Return (x, y) of the center of cell containing provided text 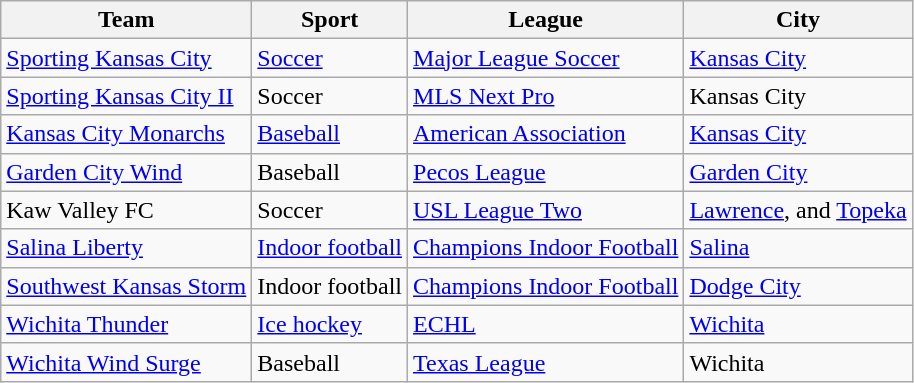
Sporting Kansas City (126, 58)
Texas League (546, 362)
American Association (546, 134)
ECHL (546, 324)
Salina Liberty (126, 248)
Salina (798, 248)
Lawrence, and Topeka (798, 210)
Dodge City (798, 286)
Wichita Wind Surge (126, 362)
MLS Next Pro (546, 96)
Sport (330, 20)
Garden City (798, 172)
USL League Two (546, 210)
Kansas City Monarchs (126, 134)
Southwest Kansas Storm (126, 286)
League (546, 20)
Ice hockey (330, 324)
Sporting Kansas City II (126, 96)
Team (126, 20)
City (798, 20)
Garden City Wind (126, 172)
Pecos League (546, 172)
Major League Soccer (546, 58)
Wichita Thunder (126, 324)
Kaw Valley FC (126, 210)
